Find where the given text appears and provide that cell's center as [X, Y] coordinate. 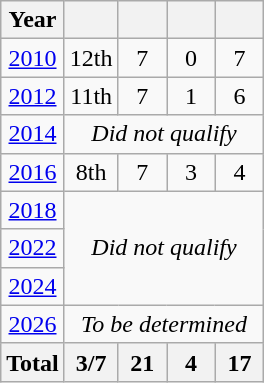
8th [91, 172]
2024 [33, 286]
17 [240, 362]
21 [142, 362]
2010 [33, 58]
2016 [33, 172]
2018 [33, 210]
3 [192, 172]
0 [192, 58]
1 [192, 96]
11th [91, 96]
3/7 [91, 362]
2022 [33, 248]
2026 [33, 324]
12th [91, 58]
Total [33, 362]
6 [240, 96]
2014 [33, 134]
To be determined [164, 324]
Year [33, 20]
2012 [33, 96]
